Locate the cell with the specified text and output its [x, y] center coordinate. 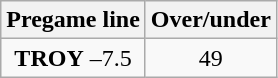
TROY –7.5 [74, 58]
Over/under [210, 20]
49 [210, 58]
Pregame line [74, 20]
